Capture the cell that displays the provided text and extract its [X, Y] central coordinate. 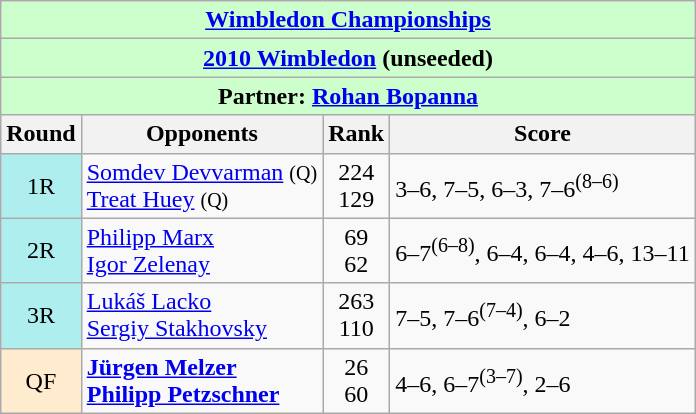
69 62 [356, 250]
6–7(6–8), 6–4, 6–4, 4–6, 13–11 [542, 250]
26 60 [356, 380]
Score [542, 134]
263 110 [356, 316]
Jürgen Melzer Philipp Petzschner [202, 380]
7–5, 7–6(7–4), 6–2 [542, 316]
224 129 [356, 186]
2010 Wimbledon (unseeded) [348, 58]
4–6, 6–7(3–7), 2–6 [542, 380]
QF [41, 380]
Philipp Marx Igor Zelenay [202, 250]
Round [41, 134]
Rank [356, 134]
Lukáš Lacko Sergiy Stakhovsky [202, 316]
Somdev Devvarman (Q) Treat Huey (Q) [202, 186]
3–6, 7–5, 6–3, 7–6(8–6) [542, 186]
2R [41, 250]
Partner: Rohan Bopanna [348, 96]
3R [41, 316]
1R [41, 186]
Opponents [202, 134]
Wimbledon Championships [348, 20]
